From the cell containing the given text, extract its center point as [x, y] coordinate. 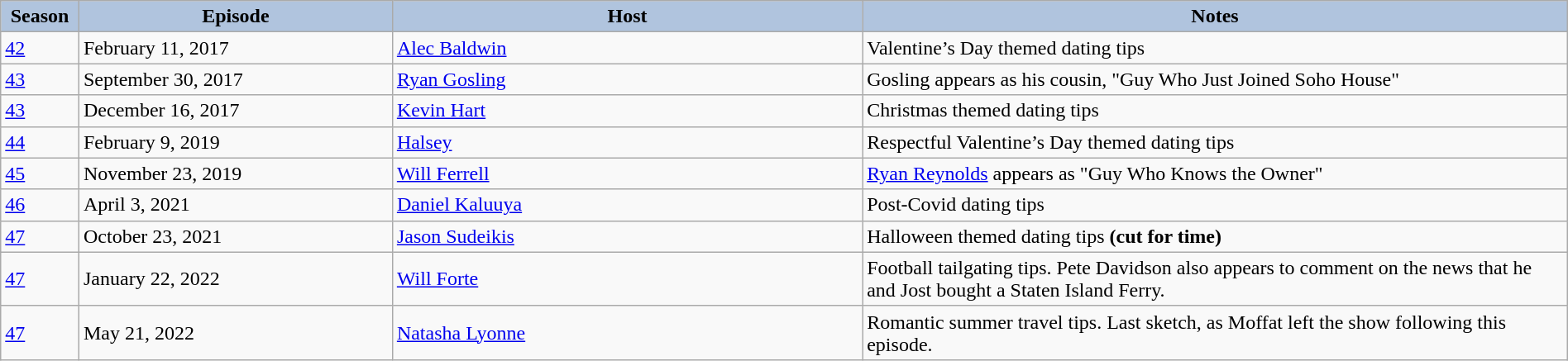
Jason Sudeikis [627, 236]
Will Ferrell [627, 173]
46 [40, 205]
November 23, 2019 [235, 173]
Football tailgating tips. Pete Davidson also appears to comment on the news that he and Jost bought a Staten Island Ferry. [1216, 279]
Host [627, 17]
February 9, 2019 [235, 142]
Ryan Reynolds appears as "Guy Who Knows the Owner" [1216, 173]
January 22, 2022 [235, 279]
December 16, 2017 [235, 111]
Alec Baldwin [627, 48]
Ryan Gosling [627, 79]
Natasha Lyonne [627, 332]
Halloween themed dating tips (cut for time) [1216, 236]
Gosling appears as his cousin, "Guy Who Just Joined Soho House" [1216, 79]
42 [40, 48]
May 21, 2022 [235, 332]
Notes [1216, 17]
Will Forte [627, 279]
Respectful Valentine’s Day themed dating tips [1216, 142]
Daniel Kaluuya [627, 205]
Post-Covid dating tips [1216, 205]
Episode [235, 17]
October 23, 2021 [235, 236]
February 11, 2017 [235, 48]
April 3, 2021 [235, 205]
45 [40, 173]
Romantic summer travel tips. Last sketch, as Moffat left the show following this episode. [1216, 332]
Valentine’s Day themed dating tips [1216, 48]
Season [40, 17]
Christmas themed dating tips [1216, 111]
Halsey [627, 142]
44 [40, 142]
September 30, 2017 [235, 79]
Kevin Hart [627, 111]
